Scan for the cell matching the given text and deliver its (X, Y) coordinate at center. 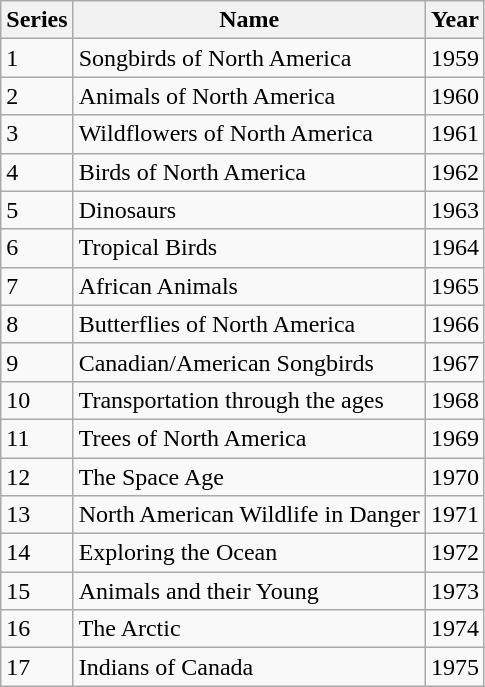
9 (37, 362)
1961 (454, 134)
1974 (454, 629)
16 (37, 629)
African Animals (249, 286)
1967 (454, 362)
Birds of North America (249, 172)
7 (37, 286)
5 (37, 210)
1975 (454, 667)
Indians of Canada (249, 667)
13 (37, 515)
Dinosaurs (249, 210)
6 (37, 248)
1960 (454, 96)
Tropical Birds (249, 248)
1 (37, 58)
Name (249, 20)
14 (37, 553)
2 (37, 96)
Year (454, 20)
10 (37, 400)
1962 (454, 172)
15 (37, 591)
12 (37, 477)
1970 (454, 477)
1964 (454, 248)
17 (37, 667)
Trees of North America (249, 438)
1971 (454, 515)
1963 (454, 210)
1973 (454, 591)
1968 (454, 400)
The Space Age (249, 477)
Exploring the Ocean (249, 553)
Canadian/American Songbirds (249, 362)
The Arctic (249, 629)
Wildflowers of North America (249, 134)
1969 (454, 438)
8 (37, 324)
1972 (454, 553)
Transportation through the ages (249, 400)
1966 (454, 324)
3 (37, 134)
Songbirds of North America (249, 58)
Butterflies of North America (249, 324)
Animals of North America (249, 96)
Animals and their Young (249, 591)
1959 (454, 58)
11 (37, 438)
4 (37, 172)
North American Wildlife in Danger (249, 515)
Series (37, 20)
1965 (454, 286)
